Locate the cell with the specified text and output its [X, Y] center coordinate. 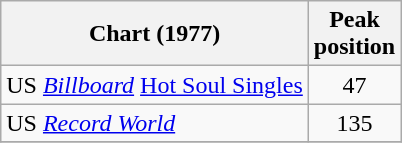
US Billboard Hot Soul Singles [155, 85]
47 [354, 85]
Chart (1977) [155, 34]
135 [354, 123]
US Record World [155, 123]
Peakposition [354, 34]
